Determine the [X, Y] coordinate at the center of the cell enclosing the given text.  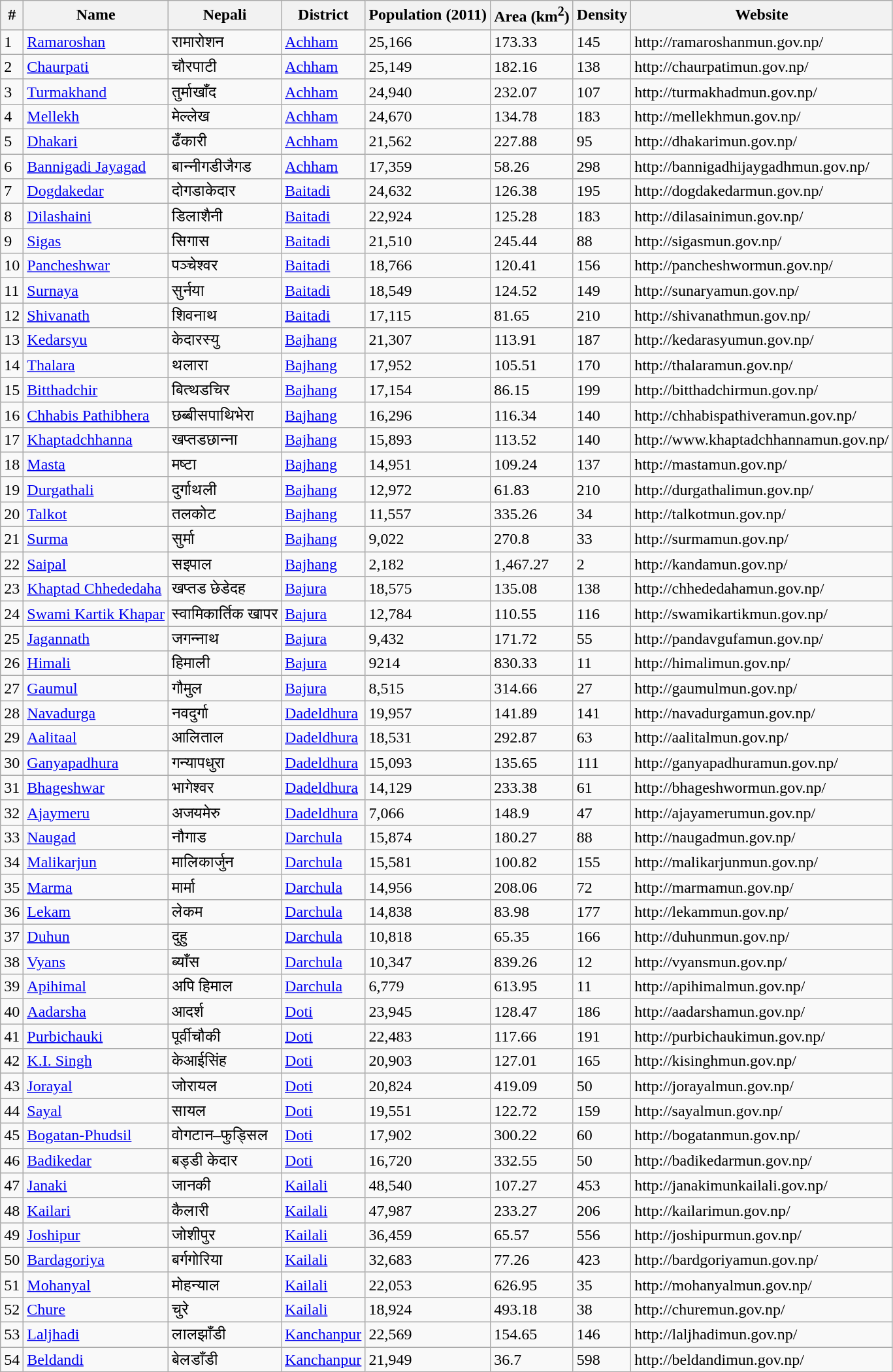
100.82 [532, 862]
तुर्माखाँद [225, 91]
109.24 [532, 464]
270.8 [532, 539]
Vyans [96, 962]
Chhabis Pathibhera [96, 415]
453 [602, 1185]
7,066 [428, 812]
http://dhakarimun.gov.np/ [762, 142]
7 [12, 191]
29 [12, 738]
Joshipur [96, 1235]
18,924 [428, 1309]
159 [602, 1111]
332.55 [532, 1160]
Ajaymeru [96, 812]
http://sayalmun.gov.np/ [762, 1111]
44 [12, 1111]
डिलाशैनी [225, 216]
Naugad [96, 837]
Pancheshwar [96, 266]
53 [12, 1335]
Gaumul [96, 688]
12,784 [428, 614]
65.35 [532, 937]
Area (km2) [532, 16]
95 [602, 142]
मार्मा [225, 887]
Website [762, 16]
http://naugadmun.gov.np/ [762, 837]
25,149 [428, 67]
http://thalaramun.gov.np/ [762, 365]
45 [12, 1136]
19 [12, 489]
8,515 [428, 688]
137 [602, 464]
http://purbichaukimun.gov.np/ [762, 1036]
155 [602, 862]
छब्बीसपाथिभेरा [225, 415]
http://aadarshamun.gov.np/ [762, 1012]
http://durgathalimun.gov.np/ [762, 489]
117.66 [532, 1036]
खप्तड छेडेदह [225, 589]
Badikedar [96, 1160]
233.38 [532, 788]
48,540 [428, 1185]
227.88 [532, 142]
9,022 [428, 539]
ढँकारी [225, 142]
http://janakimunkailali.gov.np/ [762, 1185]
32 [12, 812]
Chaurpati [96, 67]
21,510 [428, 241]
http://lekammun.gov.np/ [762, 912]
10,347 [428, 962]
60 [602, 1136]
16,720 [428, 1160]
58.26 [532, 167]
19,551 [428, 1111]
36,459 [428, 1235]
36.7 [532, 1360]
21 [12, 539]
Surnaya [96, 291]
47,987 [428, 1210]
Dilashaini [96, 216]
http://ajayamerumun.gov.np/ [762, 812]
बित्थडचिर [225, 390]
613.95 [532, 987]
21,949 [428, 1360]
Sayal [96, 1111]
Dogdakedar [96, 191]
कैलारी [225, 1210]
314.66 [532, 688]
51 [12, 1284]
http://dilasainimun.gov.np/ [762, 216]
46 [12, 1160]
http://mastamun.gov.np/ [762, 464]
Purbichauki [96, 1036]
128.47 [532, 1012]
19,957 [428, 713]
233.27 [532, 1210]
26 [12, 663]
http://pandavgufamun.gov.np/ [762, 639]
Aadarsha [96, 1012]
18,549 [428, 291]
598 [602, 1360]
http://apihimalmun.gov.np/ [762, 987]
39 [12, 987]
15 [12, 390]
http://ganyapadhuramun.gov.np/ [762, 763]
सिगास [225, 241]
http://surmamun.gov.np/ [762, 539]
149 [602, 291]
शिवनाथ [225, 315]
195 [602, 191]
17,359 [428, 167]
191 [602, 1036]
आलिताल [225, 738]
135.65 [532, 763]
http://sigasmun.gov.np/ [762, 241]
चुरे [225, 1309]
298 [602, 167]
199 [602, 390]
हिमाली [225, 663]
141.89 [532, 713]
Ganyapadhura [96, 763]
166 [602, 937]
17,902 [428, 1136]
24 [12, 614]
55 [602, 639]
Janaki [96, 1185]
43 [12, 1086]
Swami Kartik Khapar [96, 614]
65.57 [532, 1235]
28 [12, 713]
61 [602, 788]
107 [602, 91]
83.98 [532, 912]
134.78 [532, 116]
जोशीपुर [225, 1235]
दुर्गाथली [225, 489]
http://kandamun.gov.np/ [762, 564]
Navadurga [96, 713]
2,182 [428, 564]
गौमुल [225, 688]
http://kedarasyumun.gov.np/ [762, 340]
केदारस्यु [225, 340]
135.08 [532, 589]
22,924 [428, 216]
63 [602, 738]
20,903 [428, 1061]
423 [602, 1260]
839.26 [532, 962]
http://badikedarmun.gov.np/ [762, 1160]
49 [12, 1235]
Durgathali [96, 489]
626.95 [532, 1284]
20,824 [428, 1086]
113.52 [532, 439]
http://chaurpatimun.gov.np/ [762, 67]
Talkot [96, 514]
21,307 [428, 340]
रामारोशन [225, 42]
http://shivanathmun.gov.np/ [762, 315]
http://mellekhmun.gov.np/ [762, 116]
अपि हिमाल [225, 987]
30 [12, 763]
दोगडाकेदार [225, 191]
Khaptad Chhededaha [96, 589]
मोहन्याल [225, 1284]
Name [96, 16]
177 [602, 912]
Bardagoriya [96, 1260]
116.34 [532, 415]
सुर्मा [225, 539]
वोगटान–फुड्सिल [225, 1136]
दुहु [225, 937]
24,940 [428, 91]
146 [602, 1335]
http://pancheshwormun.gov.np/ [762, 266]
http://bannigadhijaygadhmun.gov.np/ [762, 167]
आदर्श [225, 1012]
बेलडाँडी [225, 1360]
165 [602, 1061]
12,972 [428, 489]
14,951 [428, 464]
http://duhunmun.gov.np/ [762, 937]
208.06 [532, 887]
जानकी [225, 1185]
42 [12, 1061]
86.15 [532, 390]
Mohanyal [96, 1284]
Duhun [96, 937]
25 [12, 639]
493.18 [532, 1309]
http://gaumulmun.gov.np/ [762, 688]
110.55 [532, 614]
Lekam [96, 912]
17,115 [428, 315]
16,296 [428, 415]
Marma [96, 887]
Beldandi [96, 1360]
18,766 [428, 266]
केआईसिंह [225, 1061]
Himali [96, 663]
10,818 [428, 937]
Population (2011) [428, 16]
186 [602, 1012]
556 [602, 1235]
http://jorayalmun.gov.np/ [762, 1086]
15,093 [428, 763]
40 [12, 1012]
# [12, 16]
पूर्वीचौकी [225, 1036]
http://himalimun.gov.np/ [762, 663]
124.52 [532, 291]
सायल [225, 1111]
Nepali [225, 16]
156 [602, 266]
6,779 [428, 987]
10 [12, 266]
15,874 [428, 837]
52 [12, 1309]
120.41 [532, 266]
14,838 [428, 912]
http://chhededahamun.gov.np/ [762, 589]
http://dogdakedarmun.gov.np/ [762, 191]
125.28 [532, 216]
Density [602, 16]
Bhageshwar [96, 788]
http://chhabispathiveramun.gov.np/ [762, 415]
17,952 [428, 365]
http://malikarjunmun.gov.np/ [762, 862]
15,893 [428, 439]
http://churemun.gov.np/ [762, 1309]
Shivanath [96, 315]
173.33 [532, 42]
154.65 [532, 1335]
292.87 [532, 738]
122.72 [532, 1111]
http://kisinghmun.gov.np/ [762, 1061]
182.16 [532, 67]
http://aalitalmun.gov.np/ [762, 738]
20 [12, 514]
Khaptadchhanna [96, 439]
419.09 [532, 1086]
81.65 [532, 315]
नौगाड [225, 837]
http://ramaroshanmun.gov.np/ [762, 42]
Malikarjun [96, 862]
Mellekh [96, 116]
गन्यापधुरा [225, 763]
23,945 [428, 1012]
Kedarsyu [96, 340]
सइपाल [225, 564]
http://sunaryamun.gov.np/ [762, 291]
18 [12, 464]
170 [602, 365]
24,632 [428, 191]
नवदुर्गा [225, 713]
Kailari [96, 1210]
http://bardgoriyamun.gov.np/ [762, 1260]
http://bitthadchirmun.gov.np/ [762, 390]
830.33 [532, 663]
Thalara [96, 365]
17,154 [428, 390]
http://laljhadimun.gov.np/ [762, 1335]
111 [602, 763]
21,562 [428, 142]
11,557 [428, 514]
187 [602, 340]
4 [12, 116]
मालिकार्जुन [225, 862]
अजयमेरु [225, 812]
मेल्लेख [225, 116]
लालझाँडी [225, 1335]
ब्याँस [225, 962]
23 [12, 589]
9214 [428, 663]
300.22 [532, 1136]
http://talkotmun.gov.np/ [762, 514]
22,483 [428, 1036]
24,670 [428, 116]
17 [12, 439]
तलकोट [225, 514]
Bogatan-Phudsil [96, 1136]
14,129 [428, 788]
145 [602, 42]
48 [12, 1210]
14,956 [428, 887]
Jagannath [96, 639]
5 [12, 142]
District [323, 16]
245.44 [532, 241]
54 [12, 1360]
141 [602, 713]
3 [12, 91]
लेकम [225, 912]
41 [12, 1036]
Jorayal [96, 1086]
171.72 [532, 639]
126.38 [532, 191]
मष्टा [225, 464]
127.01 [532, 1061]
14 [12, 365]
सुर्नया [225, 291]
77.26 [532, 1260]
116 [602, 614]
बड्डी केदार [225, 1160]
148.9 [532, 812]
http://vyansmun.gov.np/ [762, 962]
31 [12, 788]
http://mohanyalmun.gov.np/ [762, 1284]
72 [602, 887]
232.07 [532, 91]
9 [12, 241]
180.27 [532, 837]
http://bhageshwormun.gov.np/ [762, 788]
खप्तडछान्ना [225, 439]
6 [12, 167]
105.51 [532, 365]
Bitthadchir [96, 390]
http://beldandimun.gov.np/ [762, 1360]
Laljhadi [96, 1335]
जोरायल [225, 1086]
Aalitaal [96, 738]
http://joshipurmun.gov.np/ [762, 1235]
9,432 [428, 639]
http://turmakhadmun.gov.np/ [762, 91]
22,053 [428, 1284]
Sigas [96, 241]
जगन्नाथ [225, 639]
K.I. Singh [96, 1061]
Masta [96, 464]
16 [12, 415]
113.91 [532, 340]
Dhakari [96, 142]
1,467.27 [532, 564]
18,575 [428, 589]
Surma [96, 539]
Saipal [96, 564]
भागेश्वर [225, 788]
18,531 [428, 738]
Turmakhand [96, 91]
1 [12, 42]
Bannigadi Jayagad [96, 167]
335.26 [532, 514]
http://bogatanmun.gov.np/ [762, 1136]
स्वामिकार्तिक खापर [225, 614]
13 [12, 340]
32,683 [428, 1260]
Ramaroshan [96, 42]
http://swamikartikmun.gov.np/ [762, 614]
15,581 [428, 862]
थलारा [225, 365]
37 [12, 937]
8 [12, 216]
206 [602, 1210]
पञ्चेश्वर [225, 266]
Apihimal [96, 987]
http://marmamun.gov.np/ [762, 887]
22,569 [428, 1335]
http://www.khaptadchhannamun.gov.np/ [762, 439]
Chure [96, 1309]
http://kailarimun.gov.np/ [762, 1210]
107.27 [532, 1185]
बान्नीगडीजैगड [225, 167]
36 [12, 912]
61.83 [532, 489]
25,166 [428, 42]
22 [12, 564]
http://navadurgamun.gov.np/ [762, 713]
बर्गगोरिया [225, 1260]
चौरपाटी [225, 67]
